Return [x, y] of the center of cell containing provided text 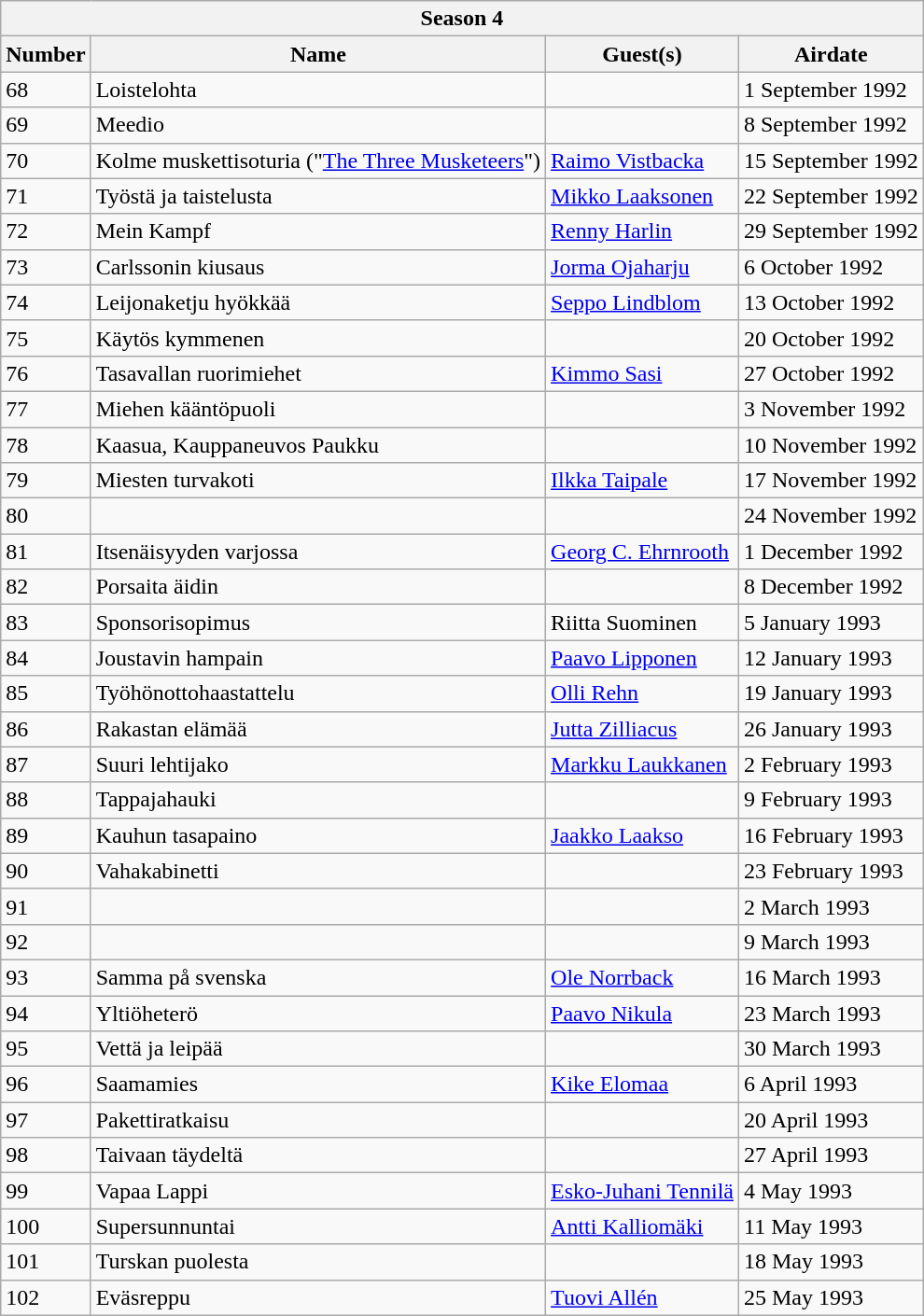
97 [46, 1120]
Leijonaketju hyökkää [317, 302]
22 September 1992 [831, 196]
81 [46, 552]
72 [46, 231]
Antti Kalliomäki [642, 1226]
73 [46, 267]
29 September 1992 [831, 231]
Renny Harlin [642, 231]
Yltiöheterö [317, 1013]
1 December 1992 [831, 552]
Itsenäisyyden varjossa [317, 552]
3 November 1992 [831, 409]
9 February 1993 [831, 800]
Markku Laukkanen [642, 764]
Esko-Juhani Tennilä [642, 1191]
83 [46, 623]
27 October 1992 [831, 373]
Käytös kymmenen [317, 338]
71 [46, 196]
Kauhun tasapaino [317, 835]
Tuovi Allén [642, 1297]
Suuri lehtijako [317, 764]
88 [46, 800]
82 [46, 587]
99 [46, 1191]
1 September 1992 [831, 90]
16 February 1993 [831, 835]
Vahakabinetti [317, 871]
Tasavallan ruorimiehet [317, 373]
Airdate [831, 54]
Turskan puolesta [317, 1262]
Carlssonin kiusaus [317, 267]
Työhönottohaastattelu [317, 693]
76 [46, 373]
15 September 1992 [831, 161]
13 October 1992 [831, 302]
Taivaan täydeltä [317, 1155]
Eväsreppu [317, 1297]
Supersunnuntai [317, 1226]
26 January 1993 [831, 729]
90 [46, 871]
11 May 1993 [831, 1226]
Samma på svenska [317, 977]
6 April 1993 [831, 1085]
Raimo Vistbacka [642, 161]
102 [46, 1297]
Paavo Nikula [642, 1013]
Name [317, 54]
Kolme muskettisoturia ("The Three Musketeers") [317, 161]
Työstä ja taistelusta [317, 196]
Jutta Zilliacus [642, 729]
98 [46, 1155]
Pakettiratkaisu [317, 1120]
9 March 1993 [831, 942]
6 October 1992 [831, 267]
93 [46, 977]
70 [46, 161]
100 [46, 1226]
95 [46, 1049]
8 December 1992 [831, 587]
16 March 1993 [831, 977]
25 May 1993 [831, 1297]
Georg C. Ehrnrooth [642, 552]
Loistelohta [317, 90]
74 [46, 302]
Season 4 [462, 19]
18 May 1993 [831, 1262]
20 October 1992 [831, 338]
Meedio [317, 125]
4 May 1993 [831, 1191]
17 November 1992 [831, 481]
Miehen kääntöpuoli [317, 409]
Vapaa Lappi [317, 1191]
68 [46, 90]
Ilkka Taipale [642, 481]
86 [46, 729]
Ole Norrback [642, 977]
Seppo Lindblom [642, 302]
Kike Elomaa [642, 1085]
91 [46, 906]
Miesten turvakoti [317, 481]
94 [46, 1013]
Guest(s) [642, 54]
Kaasua, Kauppaneuvos Paukku [317, 445]
10 November 1992 [831, 445]
20 April 1993 [831, 1120]
85 [46, 693]
89 [46, 835]
96 [46, 1085]
Mikko Laaksonen [642, 196]
2 March 1993 [831, 906]
78 [46, 445]
69 [46, 125]
Saamamies [317, 1085]
Porsaita äidin [317, 587]
Jaakko Laakso [642, 835]
80 [46, 516]
77 [46, 409]
87 [46, 764]
75 [46, 338]
2 February 1993 [831, 764]
27 April 1993 [831, 1155]
84 [46, 658]
Mein Kampf [317, 231]
Tappajahauki [317, 800]
Joustavin hampain [317, 658]
24 November 1992 [831, 516]
8 September 1992 [831, 125]
5 January 1993 [831, 623]
Olli Rehn [642, 693]
23 March 1993 [831, 1013]
23 February 1993 [831, 871]
Riitta Suominen [642, 623]
19 January 1993 [831, 693]
Rakastan elämää [317, 729]
79 [46, 481]
Kimmo Sasi [642, 373]
30 March 1993 [831, 1049]
12 January 1993 [831, 658]
Sponsorisopimus [317, 623]
Number [46, 54]
92 [46, 942]
101 [46, 1262]
Vettä ja leipää [317, 1049]
Jorma Ojaharju [642, 267]
Paavo Lipponen [642, 658]
